Provide the (x, y) coordinate of the cell's center where the given text is located.  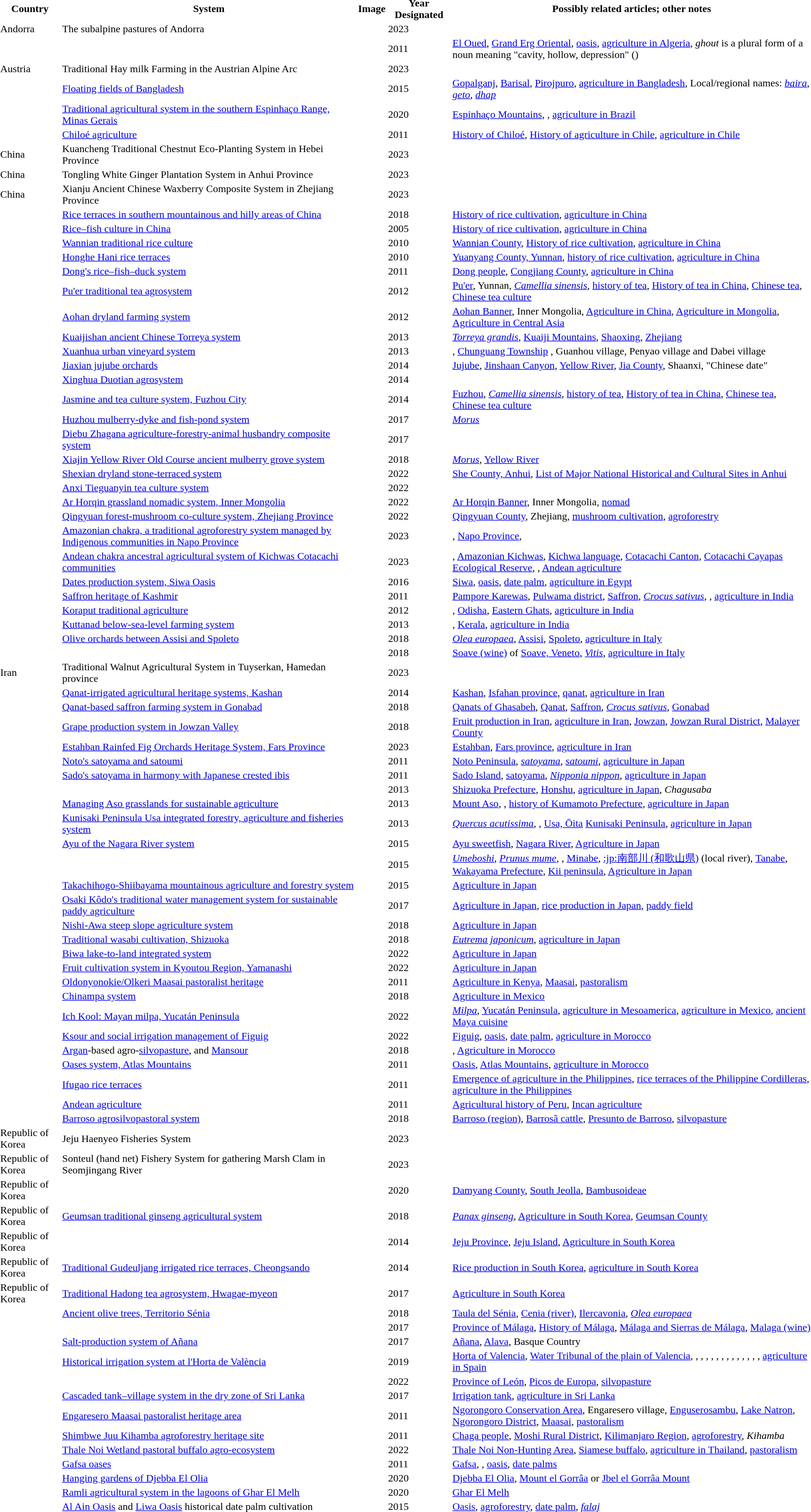
2019 (419, 1361)
Qingyuan forest-mushroom co-culture system, Zhejiang Province (209, 516)
Managing Aso grasslands for sustainable agriculture (209, 803)
Hanging gardens of Djebba El Olia (209, 1478)
Traditional Hadong tea agrosystem, Hwagae-myeon (209, 1293)
Xianju Ancient Chinese Waxberry Composite System in Zhejiang Province (209, 194)
Cascaded tank–village system in the dry zone of Sri Lanka (209, 1396)
Historical irrigation system at l'Horta de València (209, 1361)
Estahban Rainfed Fig Orchards Heritage System, Fars Province (209, 747)
Barroso agrosilvopastoral system (209, 1118)
Ifugao rice terraces (209, 1084)
Kuaijishan ancient Chinese Torreya system (209, 337)
Kunisaki Peninsula Usa integrated forestry, agriculture and fisheries system (209, 823)
Shimbwe Juu Kihamba agroforestry heritage site (209, 1436)
Dates production system, Siwa Oasis (209, 582)
Qanat-based saffron farming system in Gonabad (209, 707)
Xiajin Yellow River Old Course ancient mulberry grove system (209, 459)
Saffron heritage of Kashmir (209, 596)
Fruit cultivation system in Kyoutou Region, Yamanashi (209, 968)
Traditional Gudeuljang irrigated rice terraces, Cheongsando (209, 1268)
Kuancheng Traditional Chestnut Eco-Planting System in Hebei Province (209, 155)
Andean agriculture (209, 1105)
Tongling White Ginger Plantation System in Anhui Province (209, 174)
Xinghua Duotian agrosystem (209, 379)
Noto's satoyama and satoumi (209, 761)
Huzhou mulberry-dyke and fish-pond system (209, 419)
Argan-based agro-silvopasture, and Mansour (209, 1051)
Qanat-irrigated agricultural heritage systems, Kashan (209, 693)
Amazonian chakra, a traditional agroforestry system managed by Indigenous communities in Napo Province (209, 536)
Honghe Hani rice terraces (209, 257)
2016 (419, 582)
Jiaxian jujube orchards (209, 365)
Grape production system in Jowzan Valley (209, 727)
Traditional Hay milk Farming in the Austrian Alpine Arc (209, 69)
Ramli agricultural system in the lagoons of Ghar El Melh (209, 1492)
Diebu Zhagana agriculture-forestry-animal husbandry composite system (209, 439)
Engaresero Maasai pastoralist heritage area (209, 1415)
Sonteul (hand net) Fishery System for gathering Marsh Clam in Seomjingang River (209, 1164)
Salt-production system of Añana (209, 1342)
The subalpine pastures of Andorra (209, 29)
Ksour and social irrigation management of Figuig (209, 1036)
2005 (419, 229)
Dong's rice–fish–duck system (209, 271)
Gafsa oases (209, 1464)
Ich Kool: Mayan milpa, Yucatán Peninsula (209, 1016)
Olive orchards between Assisi and Spoleto (209, 638)
Takachihogo-Shiibayama mountainous agriculture and forestry system (209, 886)
Pu'er traditional tea agrosystem (209, 291)
Traditional wasabi cultivation, Shizuoka (209, 940)
Oases system, Atlas Mountains (209, 1064)
Andean chakra ancestral agricultural system of Kichwas Cotacachi communities (209, 562)
Chiloé agriculture (209, 134)
Floating fields of Bangladesh (209, 89)
Geumsan traditional ginseng agricultural system (209, 1216)
Shexian dryland stone-terraced system (209, 473)
Ayu of the Nagara River system (209, 843)
Nishi-Awa steep slope agriculture system (209, 925)
Sado's satoyama in harmony with Japanese crested ibis (209, 775)
Ancient olive trees, Territorio Sénia (209, 1313)
Traditional agricultural system in the southern Espinhaço Range, Minas Gerais (209, 114)
Jasmine and tea culture system, Fuzhou City (209, 400)
Rice terraces in southern mountainous and hilly areas of China (209, 214)
Anxi Tieguanyin tea culture system (209, 488)
Wannian traditional rice culture (209, 243)
Rice–fish culture in China (209, 229)
Ar Horqin grassland nomadic system, Inner Mongolia (209, 502)
Traditional Walnut Agricultural System in Tuyserkan, Hamedan province (209, 673)
Chinampa system (209, 996)
Aohan dryland farming system (209, 317)
Koraput traditional agriculture (209, 610)
Kuttanad below-sea-level farming system (209, 624)
Thale Noi Wetland pastoral buffalo agro-ecosystem (209, 1450)
Biwa lake-to-land integrated system (209, 953)
Xuanhua urban vineyard system (209, 351)
Osaki Kôdo's traditional water management system for sustainable paddy agriculture (209, 905)
Jeju Haenyeo Fisheries System (209, 1139)
Oldonyonokie/Olkeri Maasai pastoralist heritage (209, 982)
